For the text-containing cell, return its midpoint in [x, y] coordinate format. 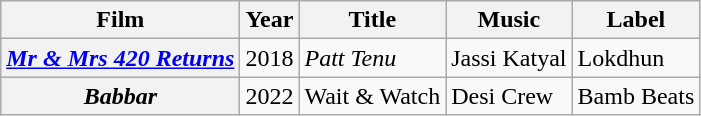
Lokdhun [636, 58]
Jassi Katyal [509, 58]
Label [636, 20]
Title [372, 20]
2018 [270, 58]
Wait & Watch [372, 96]
Desi Crew [509, 96]
Year [270, 20]
2022 [270, 96]
Film [120, 20]
Babbar [120, 96]
Music [509, 20]
Patt Tenu [372, 58]
Bamb Beats [636, 96]
Mr & Mrs 420 Returns [120, 58]
